From the cell containing the given text, extract its center point as (X, Y) coordinate. 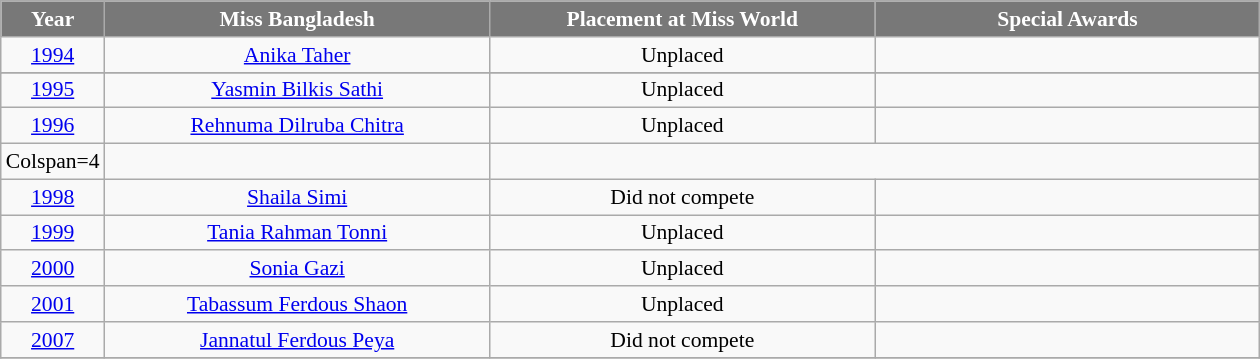
1998 (53, 197)
Sonia Gazi (298, 269)
Colspan=4 (53, 162)
Placement at Miss World (682, 19)
2001 (53, 304)
Yasmin Bilkis Sathi (298, 90)
Tabassum Ferdous Shaon (298, 304)
1994 (53, 55)
Anika Taher (298, 55)
Miss Bangladesh (298, 19)
Jannatul Ferdous Peya (298, 340)
Tania Rahman Tonni (298, 233)
2000 (53, 269)
Rehnuma Dilruba Chitra (298, 126)
1995 (53, 90)
2007 (53, 340)
Special Awards (1068, 19)
Shaila Simi (298, 197)
1996 (53, 126)
1999 (53, 233)
Year (53, 19)
